Search for the cell housing the specified text and yield its [x, y] center coordinate. 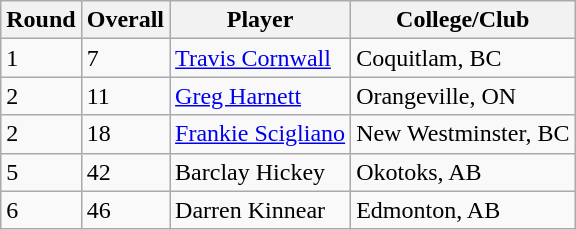
Player [260, 20]
Darren Kinnear [260, 210]
5 [41, 172]
Okotoks, AB [463, 172]
Edmonton, AB [463, 210]
7 [125, 58]
Overall [125, 20]
Orangeville, ON [463, 96]
College/Club [463, 20]
Round [41, 20]
Travis Cornwall [260, 58]
18 [125, 134]
46 [125, 210]
11 [125, 96]
6 [41, 210]
Coquitlam, BC [463, 58]
New Westminster, BC [463, 134]
Greg Harnett [260, 96]
42 [125, 172]
Barclay Hickey [260, 172]
Frankie Scigliano [260, 134]
1 [41, 58]
